Capture the cell that displays the provided text and extract its [X, Y] central coordinate. 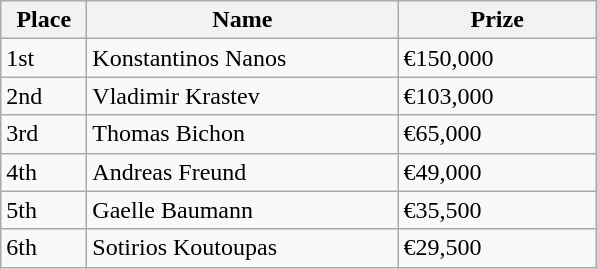
€29,500 [498, 248]
Thomas Bichon [242, 134]
€35,500 [498, 210]
Andreas Freund [242, 172]
Sotirios Koutoupas [242, 248]
€150,000 [498, 58]
6th [44, 248]
Konstantinos Nanos [242, 58]
Place [44, 20]
Gaelle Baumann [242, 210]
Vladimir Krastev [242, 96]
1st [44, 58]
€103,000 [498, 96]
3rd [44, 134]
2nd [44, 96]
Prize [498, 20]
Name [242, 20]
€65,000 [498, 134]
5th [44, 210]
4th [44, 172]
€49,000 [498, 172]
